Provide the [X, Y] coordinate of the cell's center where the given text is located.  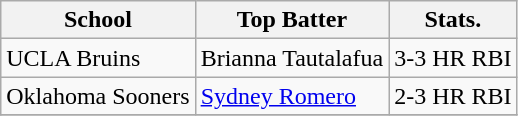
UCLA Bruins [98, 58]
2-3 HR RBI [453, 96]
3-3 HR RBI [453, 58]
Top Batter [292, 20]
School [98, 20]
Sydney Romero [292, 96]
Brianna Tautalafua [292, 58]
Oklahoma Sooners [98, 96]
Stats. [453, 20]
